Extract the [x, y] coordinate from the center of the cell holding the provided text.  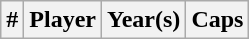
# [12, 20]
Caps [218, 20]
Year(s) [144, 20]
Player [63, 20]
